For the text-containing cell, return its midpoint in (X, Y) coordinate format. 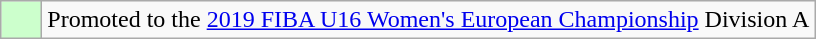
Promoted to the 2019 FIBA U16 Women's European Championship Division A (428, 20)
